Output the (X, Y) coordinate of the center of the cell containing the given text.  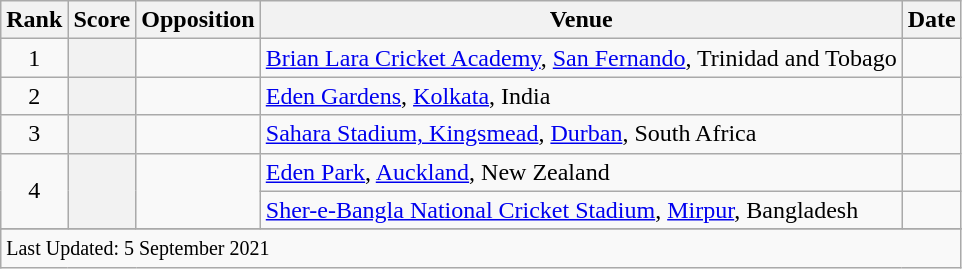
2 (34, 96)
4 (34, 191)
Score (102, 20)
Sahara Stadium, Kingsmead, Durban, South Africa (581, 134)
Eden Gardens, Kolkata, India (581, 96)
Eden Park, Auckland, New Zealand (581, 172)
Sher-e-Bangla National Cricket Stadium, Mirpur, Bangladesh (581, 210)
1 (34, 58)
3 (34, 134)
Rank (34, 20)
Opposition (198, 20)
Venue (581, 20)
Date (932, 20)
Last Updated: 5 September 2021 (481, 248)
Brian Lara Cricket Academy, San Fernando, Trinidad and Tobago (581, 58)
